Return the (X, Y) coordinate for the center point of the cell that contains the specified text.  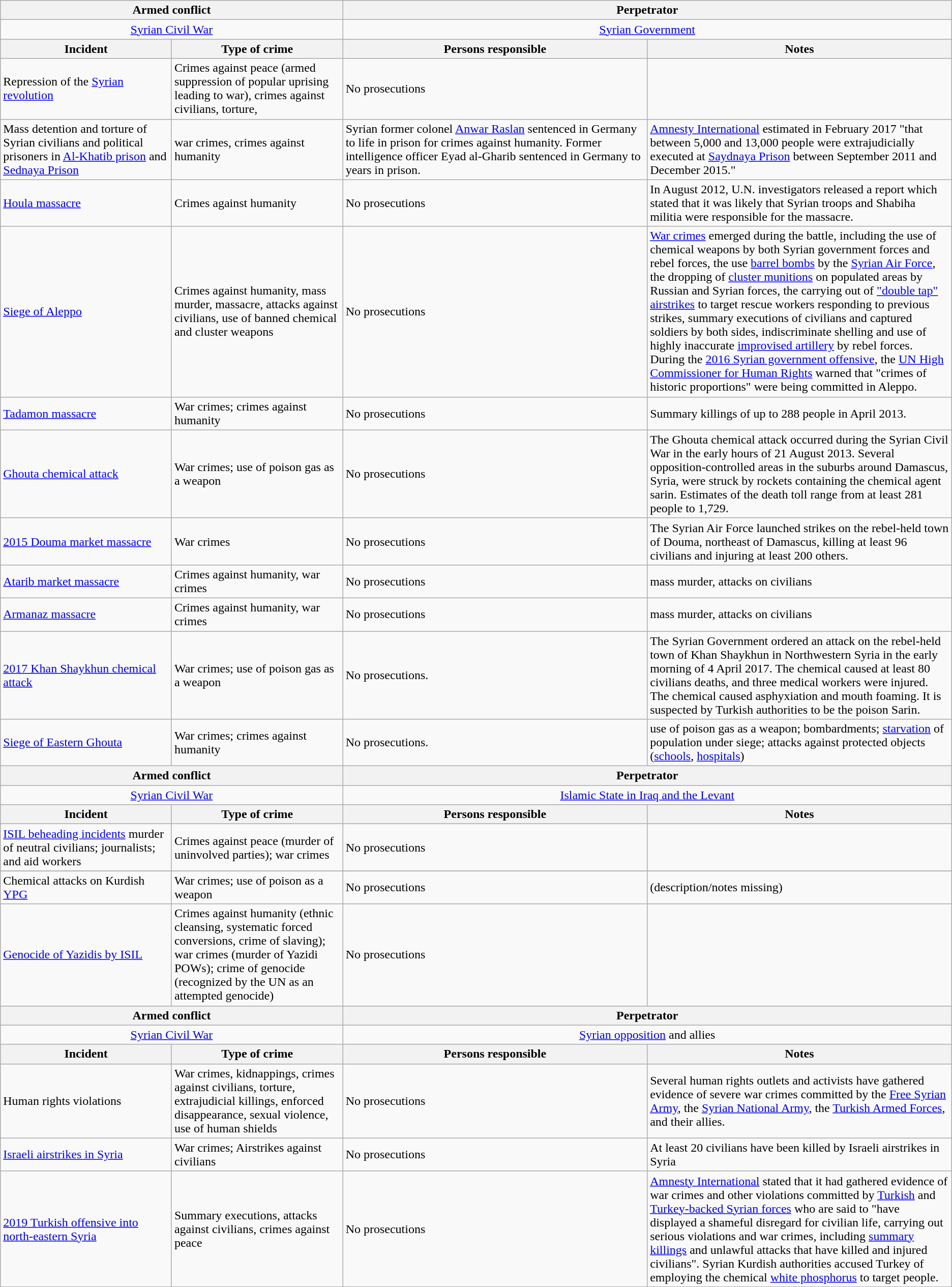
At least 20 civilians have been killed by Israeli airstrikes in Syria (799, 1155)
Crimes against humanity (257, 203)
Chemical attacks on Kurdish YPG (86, 887)
Repression of the Syrian revolution (86, 89)
Israeli airstrikes in Syria (86, 1155)
Mass detention and torture of Syrian civilians and political prisoners in Al-Khatib prison and Sednaya Prison (86, 150)
War crimes (257, 541)
Armanaz massacre (86, 615)
war crimes, crimes against humanity (257, 150)
ISIL beheading incidents murder of neutral civilians; journalists; and aid workers (86, 847)
War crimes; use of poison as a weapon (257, 887)
2019 Turkish offensive into north-eastern Syria (86, 1229)
War crimes, kidnappings, crimes against civilians, torture, extrajudicial killings, enforced disappearance, sexual violence, use of human shields (257, 1101)
(description/notes missing) (799, 887)
Atarib market massacre (86, 581)
Islamic State in Iraq and the Levant (647, 795)
Summary executions, attacks against civilians, crimes against peace (257, 1229)
use of poison gas as a weapon; bombardments; starvation of population under siege; attacks against protected objects (schools, hospitals) (799, 743)
Crimes against peace (murder of uninvolved parties); war crimes (257, 847)
Genocide of Yazidis by ISIL (86, 955)
Human rights violations (86, 1101)
2017 Khan Shaykhun chemical attack (86, 675)
Syrian opposition and allies (647, 1035)
Summary killings of up to 288 people in April 2013. (799, 413)
Siege of Eastern Ghouta (86, 743)
Ghouta chemical attack (86, 474)
War crimes; Airstrikes against civilians (257, 1155)
Houla massacre (86, 203)
Tadamon massacre (86, 413)
2015 Douma market massacre (86, 541)
Siege of Aleppo (86, 311)
Crimes against peace (armed suppression of popular uprising leading to war), crimes against civilians, torture, (257, 89)
Crimes against humanity, mass murder, massacre, attacks against civilians, use of banned chemical and cluster weapons (257, 311)
Syrian Government (647, 30)
